Locate the cell with the specified text and output its (X, Y) center coordinate. 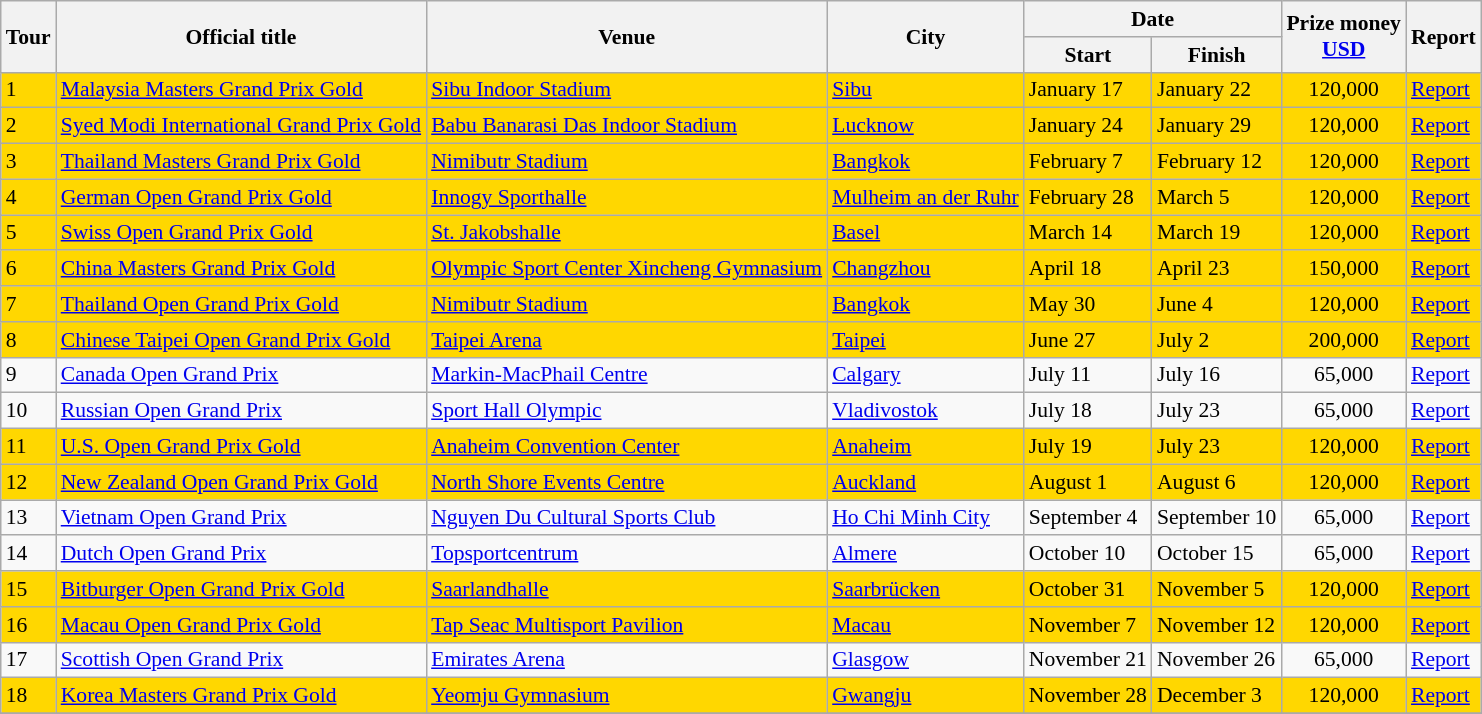
Swiss Open Grand Prix Gold (241, 233)
German Open Grand Prix Gold (241, 197)
Taipei (926, 340)
Official title (241, 36)
Start (1088, 55)
February 7 (1088, 162)
6 (28, 269)
November 12 (1216, 625)
Prize money USD (1344, 36)
Auckland (926, 482)
Dutch Open Grand Prix (241, 554)
Tap Seac Multisport Pavilion (626, 625)
January 24 (1088, 126)
Finish (1216, 55)
North Shore Events Centre (626, 482)
Olympic Sport Center Xincheng Gymnasium (626, 269)
September 4 (1088, 518)
Canada Open Grand Prix (241, 375)
Taipei Arena (626, 340)
November 7 (1088, 625)
1 (28, 90)
18 (28, 696)
November 21 (1088, 660)
Scottish Open Grand Prix (241, 660)
February 12 (1216, 162)
Venue (626, 36)
Mulheim an der Ruhr (926, 197)
China Masters Grand Prix Gold (241, 269)
Almere (926, 554)
March 14 (1088, 233)
July 18 (1088, 411)
November 26 (1216, 660)
Nguyen Du Cultural Sports Club (626, 518)
Macau Open Grand Prix Gold (241, 625)
13 (28, 518)
Korea Masters Grand Prix Gold (241, 696)
7 (28, 304)
Syed Modi International Grand Prix Gold (241, 126)
October 10 (1088, 554)
Ho Chi Minh City (926, 518)
January 22 (1216, 90)
Thailand Masters Grand Prix Gold (241, 162)
Emirates Arena (626, 660)
Lucknow (926, 126)
Topsportcentrum (626, 554)
Babu Banarasi Das Indoor Stadium (626, 126)
16 (28, 625)
15 (28, 589)
March 19 (1216, 233)
January 17 (1088, 90)
Sibu Indoor Stadium (626, 90)
May 30 (1088, 304)
August 6 (1216, 482)
Thailand Open Grand Prix Gold (241, 304)
Saarlandhalle (626, 589)
Markin-MacPhail Centre (626, 375)
June 27 (1088, 340)
8 (28, 340)
Calgary (926, 375)
Yeomju Gymnasium (626, 696)
Date (1153, 19)
9 (28, 375)
April 23 (1216, 269)
Macau (926, 625)
10 (28, 411)
Anaheim (926, 447)
200,000 (1344, 340)
December 3 (1216, 696)
November 5 (1216, 589)
Bitburger Open Grand Prix Gold (241, 589)
April 18 (1088, 269)
New Zealand Open Grand Prix Gold (241, 482)
October 31 (1088, 589)
Innogy Sporthalle (626, 197)
City (926, 36)
January 29 (1216, 126)
4 (28, 197)
Tour (28, 36)
August 1 (1088, 482)
Sport Hall Olympic (626, 411)
July 16 (1216, 375)
November 28 (1088, 696)
Glasgow (926, 660)
Changzhou (926, 269)
February 28 (1088, 197)
2 (28, 126)
3 (28, 162)
12 (28, 482)
June 4 (1216, 304)
July 19 (1088, 447)
Saarbrücken (926, 589)
Anaheim Convention Center (626, 447)
St. Jakobshalle (626, 233)
July 2 (1216, 340)
Basel (926, 233)
11 (28, 447)
Vladivostok (926, 411)
September 10 (1216, 518)
Russian Open Grand Prix (241, 411)
Vietnam Open Grand Prix (241, 518)
July 11 (1088, 375)
14 (28, 554)
5 (28, 233)
17 (28, 660)
October 15 (1216, 554)
Sibu (926, 90)
150,000 (1344, 269)
Malaysia Masters Grand Prix Gold (241, 90)
U.S. Open Grand Prix Gold (241, 447)
Chinese Taipei Open Grand Prix Gold (241, 340)
Gwangju (926, 696)
March 5 (1216, 197)
